For the text-containing cell, return its midpoint in (X, Y) coordinate format. 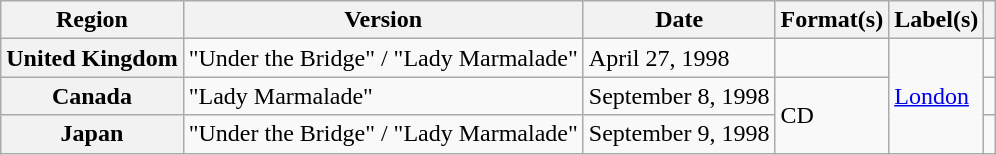
"Lady Marmalade" (383, 96)
London (936, 96)
Date (679, 20)
Format(s) (832, 20)
Label(s) (936, 20)
April 27, 1998 (679, 58)
Version (383, 20)
Region (92, 20)
Canada (92, 96)
September 9, 1998 (679, 134)
Japan (92, 134)
United Kingdom (92, 58)
September 8, 1998 (679, 96)
CD (832, 115)
